Determine the (X, Y) coordinate at the center of the cell enclosing the given text.  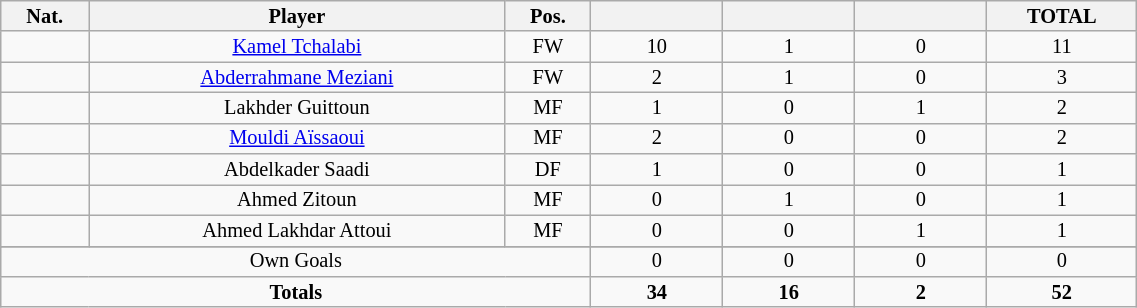
Abdelkader Saadi (297, 170)
Ahmed Zitoun (297, 200)
3 (1062, 78)
Lakhder Guittoun (297, 108)
34 (657, 292)
11 (1062, 46)
16 (789, 292)
52 (1062, 292)
Totals (296, 292)
10 (657, 46)
TOTAL (1062, 16)
Mouldi Aïssaoui (297, 138)
Abderrahmane Meziani (297, 78)
Kamel Tchalabi (297, 46)
Nat. (45, 16)
Ahmed Lakhdar Attoui (297, 230)
DF (548, 170)
Player (297, 16)
Own Goals (296, 262)
Pos. (548, 16)
